Extract the [X, Y] coordinate from the center of the cell holding the provided text.  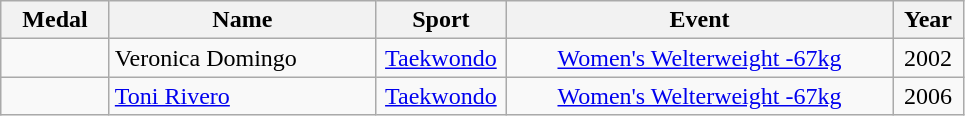
Toni Rivero [242, 96]
2002 [928, 58]
Name [242, 20]
Medal [56, 20]
Veronica Domingo [242, 58]
Event [699, 20]
2006 [928, 96]
Year [928, 20]
Sport [440, 20]
